Provide the [X, Y] coordinate of the cell's center where the given text is located.  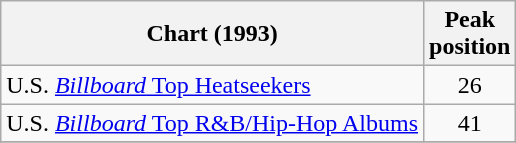
26 [470, 85]
Peakposition [470, 34]
41 [470, 123]
U.S. Billboard Top Heatseekers [212, 85]
U.S. Billboard Top R&B/Hip-Hop Albums [212, 123]
Chart (1993) [212, 34]
